Extract the (X, Y) coordinate from the center of the cell holding the provided text.  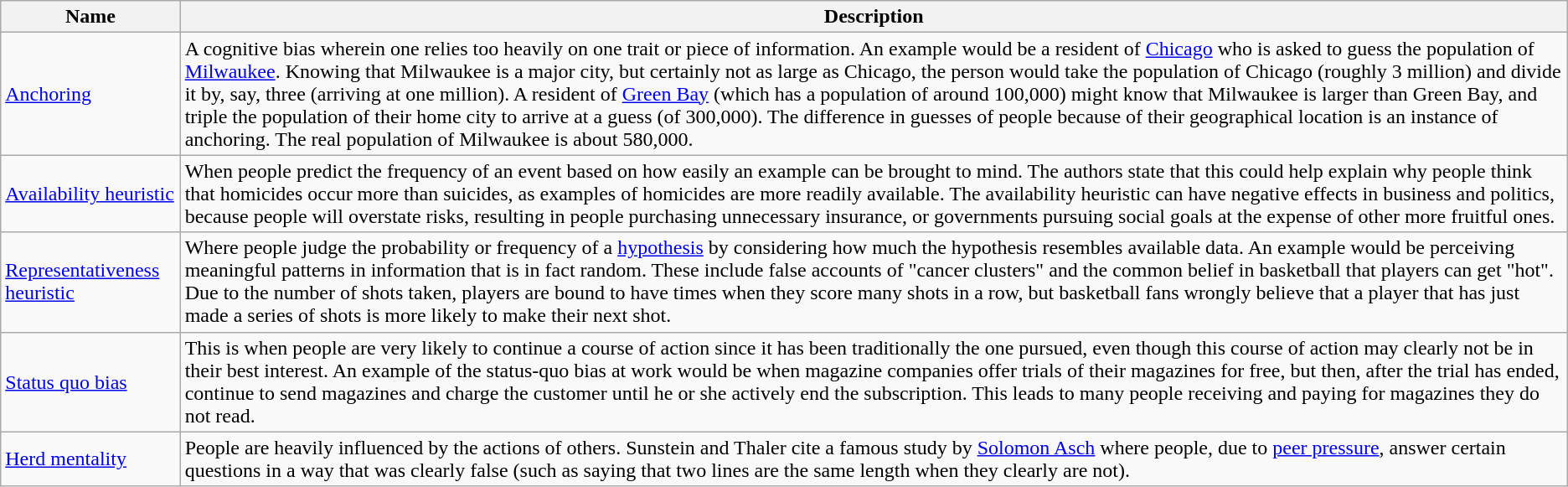
Anchoring (90, 94)
Availability heuristic (90, 194)
Description (874, 17)
Status quo bias (90, 382)
Herd mentality (90, 459)
Representativeness heuristic (90, 282)
Name (90, 17)
